Search for the cell housing the specified text and yield its (x, y) center coordinate. 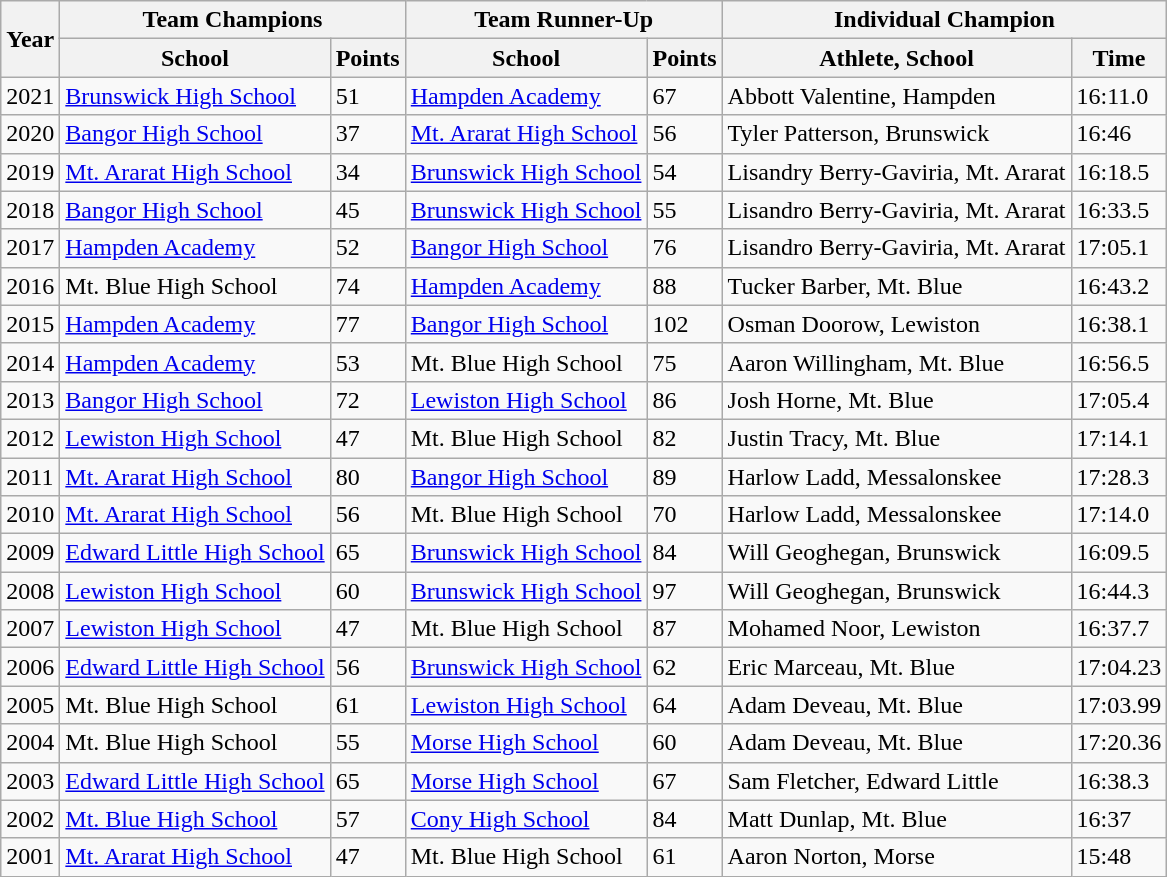
76 (684, 248)
70 (684, 515)
2004 (30, 743)
Lisandry Berry-Gaviria, Mt. Ararat (896, 172)
2021 (30, 96)
89 (684, 477)
53 (368, 362)
16:38.1 (1119, 324)
Aaron Willingham, Mt. Blue (896, 362)
54 (684, 172)
17:14.0 (1119, 515)
2011 (30, 477)
86 (684, 400)
17:03.99 (1119, 705)
Matt Dunlap, Mt. Blue (896, 819)
2013 (30, 400)
2012 (30, 438)
2010 (30, 515)
Team Runner-Up (564, 20)
17:14.1 (1119, 438)
16:46 (1119, 134)
75 (684, 362)
Josh Horne, Mt. Blue (896, 400)
16:37.7 (1119, 629)
74 (368, 286)
45 (368, 210)
16:56.5 (1119, 362)
Athlete, School (896, 58)
2019 (30, 172)
2016 (30, 286)
17:05.1 (1119, 248)
2014 (30, 362)
2020 (30, 134)
2009 (30, 553)
Year (30, 39)
17:28.3 (1119, 477)
102 (684, 324)
Abbott Valentine, Hampden (896, 96)
87 (684, 629)
Mohamed Noor, Lewiston (896, 629)
62 (684, 667)
80 (368, 477)
64 (684, 705)
16:18.5 (1119, 172)
16:11.0 (1119, 96)
16:38.3 (1119, 781)
Sam Fletcher, Edward Little (896, 781)
2007 (30, 629)
Tucker Barber, Mt. Blue (896, 286)
82 (684, 438)
34 (368, 172)
Cony High School (526, 819)
16:33.5 (1119, 210)
52 (368, 248)
Osman Doorow, Lewiston (896, 324)
Individual Champion (944, 20)
2015 (30, 324)
Team Champions (232, 20)
72 (368, 400)
16:09.5 (1119, 553)
51 (368, 96)
2006 (30, 667)
16:37 (1119, 819)
2018 (30, 210)
17:05.4 (1119, 400)
2008 (30, 591)
Time (1119, 58)
2002 (30, 819)
97 (684, 591)
57 (368, 819)
17:04.23 (1119, 667)
Aaron Norton, Morse (896, 857)
16:44.3 (1119, 591)
2017 (30, 248)
Justin Tracy, Mt. Blue (896, 438)
17:20.36 (1119, 743)
16:43.2 (1119, 286)
15:48 (1119, 857)
2003 (30, 781)
2001 (30, 857)
77 (368, 324)
Eric Marceau, Mt. Blue (896, 667)
88 (684, 286)
2005 (30, 705)
Tyler Patterson, Brunswick (896, 134)
37 (368, 134)
